Return the [x, y] coordinate for the center point of the cell that contains the specified text.  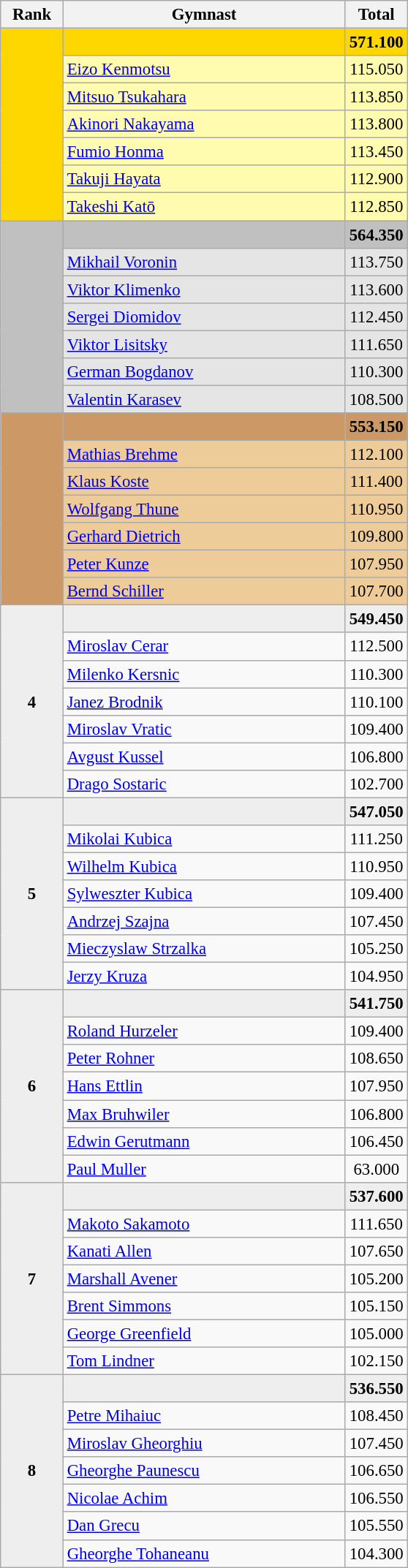
Wolfgang Thune [204, 510]
Peter Rohner [204, 1059]
537.600 [377, 1196]
536.550 [377, 1389]
Viktor Klimenko [204, 289]
Fumio Honma [204, 152]
113.600 [377, 289]
Sergei Diomidov [204, 317]
Hans Ettlin [204, 1086]
105.550 [377, 1526]
7 [32, 1278]
Miroslav Vratic [204, 729]
113.750 [377, 262]
102.150 [377, 1361]
Miroslav Gheorghiu [204, 1444]
Rank [32, 15]
Gerhard Dietrich [204, 537]
549.450 [377, 619]
5 [32, 893]
Viktor Lisitsky [204, 344]
Miroslav Cerar [204, 647]
105.200 [377, 1279]
112.850 [377, 207]
108.650 [377, 1059]
Mitsuo Tsukahara [204, 97]
104.950 [377, 977]
4 [32, 702]
553.150 [377, 427]
Nicolae Achim [204, 1499]
Peter Kunze [204, 564]
Milenko Kersnic [204, 674]
112.500 [377, 647]
105.150 [377, 1306]
111.250 [377, 839]
105.000 [377, 1333]
Roland Hurzeler [204, 1031]
Mikhail Voronin [204, 262]
Drago Sostaric [204, 784]
Sylweszter Kubica [204, 894]
104.300 [377, 1553]
Avgust Kussel [204, 757]
Jerzy Kruza [204, 977]
Gheorghe Paunescu [204, 1471]
112.450 [377, 317]
107.700 [377, 591]
Mikolai Kubica [204, 839]
106.450 [377, 1141]
115.050 [377, 69]
Paul Muller [204, 1169]
102.700 [377, 784]
Valentin Karasev [204, 399]
Edwin Gerutmann [204, 1141]
Andrzej Szajna [204, 922]
Takuji Hayata [204, 179]
113.800 [377, 124]
Bernd Schiller [204, 591]
564.350 [377, 235]
Kanati Allen [204, 1251]
107.650 [377, 1251]
63.000 [377, 1169]
111.400 [377, 482]
105.250 [377, 949]
571.100 [377, 42]
113.450 [377, 152]
Gymnast [204, 15]
112.100 [377, 454]
Petre Mihaiuc [204, 1416]
Klaus Koste [204, 482]
547.050 [377, 811]
113.850 [377, 97]
Makoto Sakamoto [204, 1224]
109.800 [377, 537]
German Bogdanov [204, 372]
Takeshi Katō [204, 207]
Marshall Avener [204, 1279]
110.100 [377, 702]
Janez Brodnik [204, 702]
Max Bruhwiler [204, 1114]
Akinori Nakayama [204, 124]
Dan Grecu [204, 1526]
George Greenfield [204, 1333]
112.900 [377, 179]
Tom Lindner [204, 1361]
Mathias Brehme [204, 454]
106.650 [377, 1471]
106.550 [377, 1499]
541.750 [377, 1004]
Gheorghe Tohaneanu [204, 1553]
108.450 [377, 1416]
Mieczyslaw Strzalka [204, 949]
Wilhelm Kubica [204, 866]
Total [377, 15]
8 [32, 1471]
Brent Simmons [204, 1306]
108.500 [377, 399]
Eizo Kenmotsu [204, 69]
6 [32, 1086]
